Provide the (X, Y) coordinate of the cell's center where the given text is located.  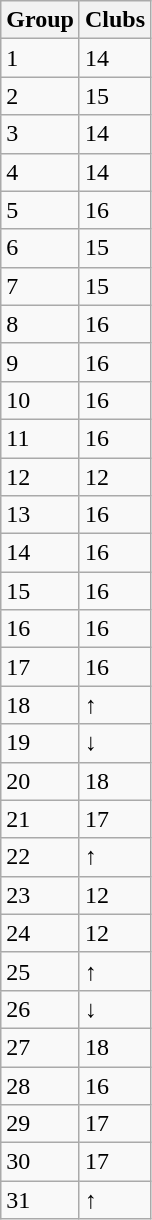
13 (40, 515)
4 (40, 172)
8 (40, 324)
7 (40, 286)
Group (40, 20)
24 (40, 933)
20 (40, 781)
5 (40, 210)
22 (40, 857)
31 (40, 1200)
19 (40, 743)
30 (40, 1162)
29 (40, 1124)
Clubs (114, 20)
26 (40, 1009)
10 (40, 400)
21 (40, 819)
2 (40, 96)
3 (40, 134)
25 (40, 971)
9 (40, 362)
27 (40, 1047)
1 (40, 58)
11 (40, 438)
23 (40, 895)
28 (40, 1085)
6 (40, 248)
